For the text-containing cell, return its midpoint in [X, Y] coordinate format. 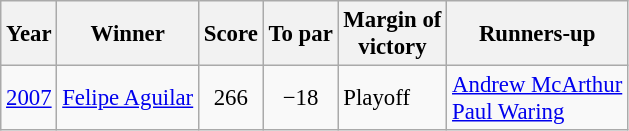
2007 [29, 98]
266 [230, 98]
−18 [300, 98]
Runners-up [538, 34]
Andrew McArthur Paul Waring [538, 98]
Felipe Aguilar [128, 98]
To par [300, 34]
Playoff [392, 98]
Winner [128, 34]
Year [29, 34]
Score [230, 34]
Margin ofvictory [392, 34]
